Identify which cell holds the provided text, then report its (X, Y) central coordinate. 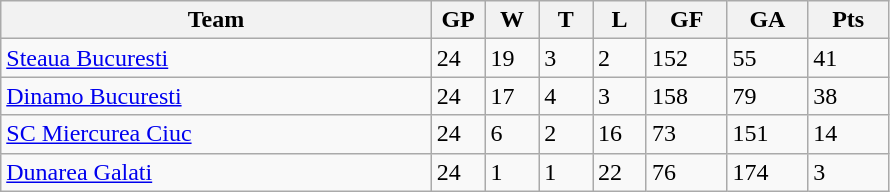
Dinamo Bucuresti (216, 96)
Steaua Bucuresti (216, 58)
W (512, 20)
SC Miercurea Ciuc (216, 134)
38 (848, 96)
GP (458, 20)
Dunarea Galati (216, 172)
19 (512, 58)
L (620, 20)
6 (512, 134)
4 (566, 96)
Team (216, 20)
T (566, 20)
79 (768, 96)
GA (768, 20)
158 (686, 96)
76 (686, 172)
174 (768, 172)
GF (686, 20)
73 (686, 134)
17 (512, 96)
22 (620, 172)
16 (620, 134)
152 (686, 58)
151 (768, 134)
41 (848, 58)
55 (768, 58)
14 (848, 134)
Pts (848, 20)
